Identify which cell holds the provided text, then report its [x, y] central coordinate. 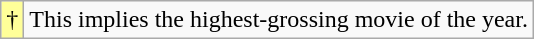
† [12, 20]
This implies the highest-grossing movie of the year. [279, 20]
